Locate the cell with the specified text and output its (X, Y) center coordinate. 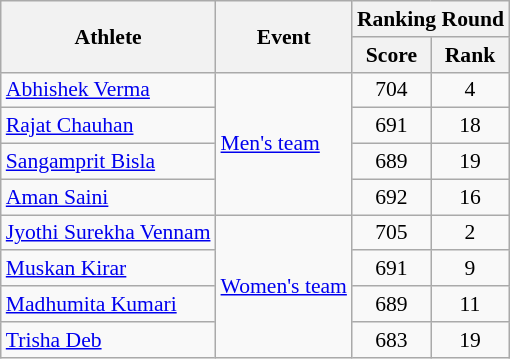
Rank (470, 55)
Muskan Kirar (108, 269)
692 (392, 197)
Abhishek Verma (108, 90)
Sangamprit Bisla (108, 162)
9 (470, 269)
Ranking Round (430, 19)
Athlete (108, 36)
Rajat Chauhan (108, 126)
705 (392, 233)
Trisha Deb (108, 340)
11 (470, 304)
Aman Saini (108, 197)
16 (470, 197)
4 (470, 90)
683 (392, 340)
Women's team (284, 286)
Score (392, 55)
2 (470, 233)
Event (284, 36)
704 (392, 90)
Jyothi Surekha Vennam (108, 233)
Men's team (284, 143)
Madhumita Kumari (108, 304)
18 (470, 126)
